Output the [x, y] coordinate of the center of the cell containing the given text.  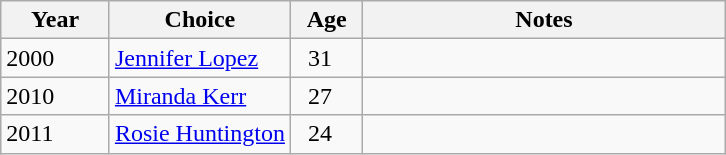
Miranda Kerr [200, 96]
31 [326, 58]
Rosie Huntington [200, 134]
Year [56, 20]
24 [326, 134]
2010 [56, 96]
Choice [200, 20]
Notes [544, 20]
Jennifer Lopez [200, 58]
2011 [56, 134]
Age [326, 20]
2000 [56, 58]
27 [326, 96]
